Return the (x, y) coordinate for the center point of the cell that contains the specified text.  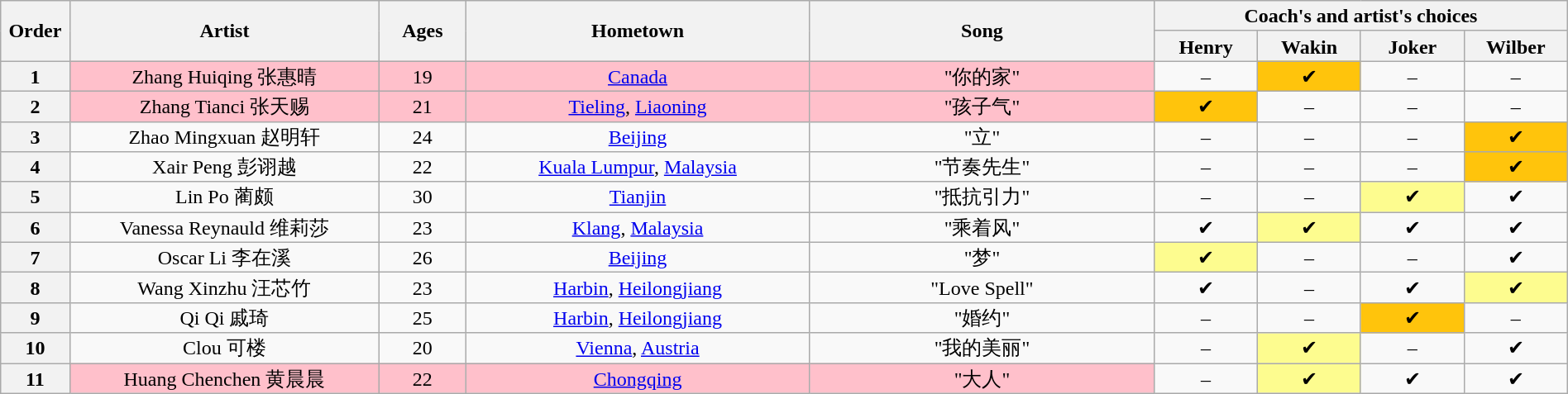
"婚约" (982, 317)
Joker (1413, 46)
Order (35, 31)
Wilber (1515, 46)
Qi Qi 戚琦 (225, 317)
1 (35, 76)
Henry (1206, 46)
10 (35, 349)
"抵抗引力" (982, 197)
Clou 可楼 (225, 349)
Wang Xinzhu 汪芯竹 (225, 287)
30 (423, 197)
"孩子气" (982, 106)
Zhang Tianci 张天赐 (225, 106)
Wakin (1310, 46)
21 (423, 106)
Vienna, Austria (638, 349)
24 (423, 137)
Xair Peng 彭诩越 (225, 167)
"节奏先生" (982, 167)
9 (35, 317)
7 (35, 258)
2 (35, 106)
4 (35, 167)
Zhang Huiqing 张惠晴 (225, 76)
Zhao Mingxuan 赵明轩 (225, 137)
Tianjin (638, 197)
5 (35, 197)
11 (35, 378)
Song (982, 31)
Canada (638, 76)
Kuala Lumpur, Malaysia (638, 167)
Oscar Li 李在溪 (225, 258)
Chongqing (638, 378)
25 (423, 317)
8 (35, 287)
"梦" (982, 258)
Lin Po 蔺颇 (225, 197)
Klang, Malaysia (638, 228)
3 (35, 137)
Hometown (638, 31)
Artist (225, 31)
Ages (423, 31)
Coach's and artist's choices (1361, 17)
"大人" (982, 378)
"我的美丽" (982, 349)
Vanessa Reynauld 维莉莎 (225, 228)
"Love Spell" (982, 287)
26 (423, 258)
6 (35, 228)
20 (423, 349)
19 (423, 76)
"乘着风" (982, 228)
"你的家" (982, 76)
Huang Chenchen 黄晨晨 (225, 378)
Tieling, Liaoning (638, 106)
"立" (982, 137)
